Locate the cell with the specified text and output its (X, Y) center coordinate. 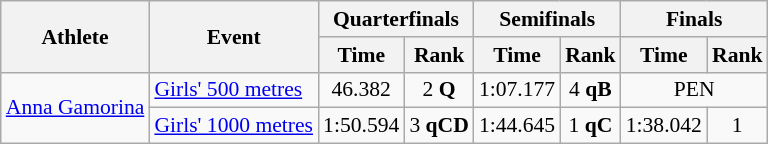
Quarterfinals (396, 19)
1:38.042 (664, 126)
1 (738, 126)
Semifinals (548, 19)
Athlete (76, 36)
4 qB (590, 90)
Girls' 1000 metres (234, 126)
1:44.645 (517, 126)
2 Q (439, 90)
PEN (694, 90)
46.382 (361, 90)
Finals (694, 19)
Event (234, 36)
1:07.177 (517, 90)
1 qC (590, 126)
3 qCD (439, 126)
Anna Gamorina (76, 108)
Girls' 500 metres (234, 90)
1:50.594 (361, 126)
